Detect which cell encompasses the target text, then output its [X, Y] center coordinate. 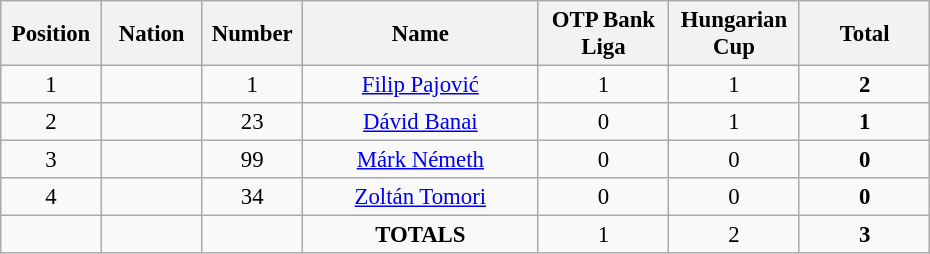
Nation [152, 34]
Hungarian Cup [734, 34]
23 [252, 122]
34 [252, 197]
Total [864, 34]
Position [52, 34]
TOTALS [421, 235]
4 [52, 197]
Márk Németh [421, 160]
Name [421, 34]
Number [252, 34]
Filip Pajović [421, 85]
Dávid Banai [421, 122]
OTP Bank Liga [604, 34]
Zoltán Tomori [421, 197]
99 [252, 160]
